Identify which cell holds the provided text, then report its (X, Y) central coordinate. 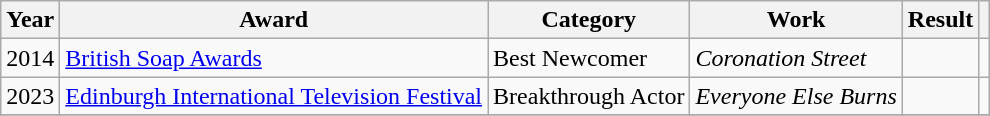
Edinburgh International Television Festival (274, 96)
Work (796, 20)
British Soap Awards (274, 58)
2014 (30, 58)
Best Newcomer (589, 58)
2023 (30, 96)
Year (30, 20)
Award (274, 20)
Coronation Street (796, 58)
Breakthrough Actor (589, 96)
Everyone Else Burns (796, 96)
Result (940, 20)
Category (589, 20)
